For the text-containing cell, return its midpoint in (X, Y) coordinate format. 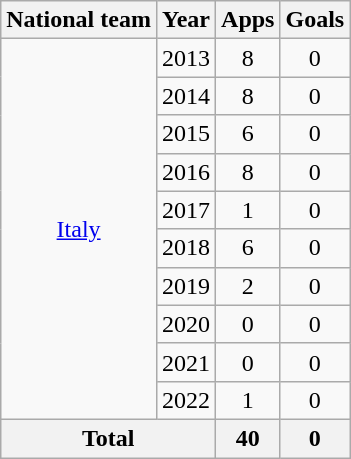
40 (248, 438)
Total (108, 438)
Goals (315, 20)
2015 (186, 134)
Italy (79, 230)
2013 (186, 58)
National team (79, 20)
2020 (186, 324)
Apps (248, 20)
2017 (186, 210)
2021 (186, 362)
2 (248, 286)
2014 (186, 96)
2016 (186, 172)
2018 (186, 248)
Year (186, 20)
2019 (186, 286)
2022 (186, 400)
